Return (X, Y) of the center of cell containing provided text 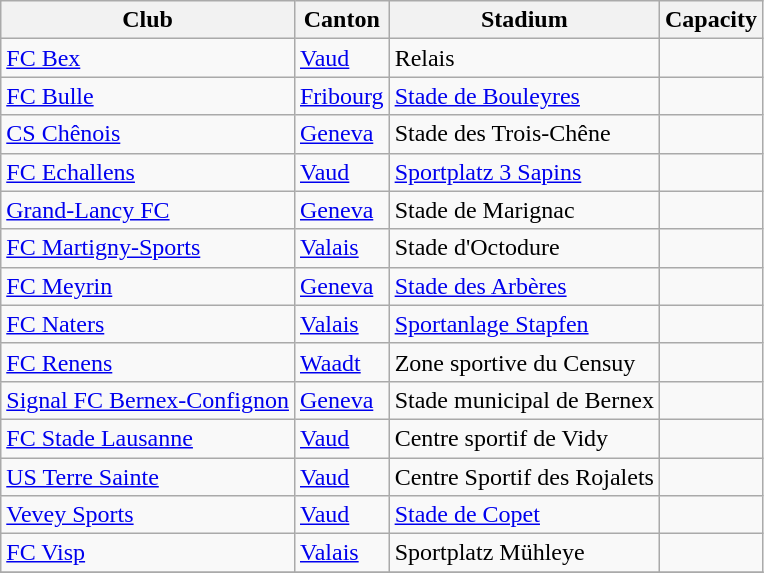
Zone sportive du Censuy (524, 362)
FC Meyrin (148, 286)
Centre Sportif des Rojalets (524, 477)
Club (148, 20)
FC Visp (148, 553)
Canton (342, 20)
Relais (524, 58)
Stade de Copet (524, 515)
Stade de Marignac (524, 210)
Stadium (524, 20)
Stade des Trois-Chêne (524, 134)
FC Renens (148, 362)
Stade municipal de Bernex (524, 400)
Stade d'Octodure (524, 248)
FC Echallens (148, 172)
Capacity (710, 20)
Vevey Sports (148, 515)
FC Bulle (148, 96)
Centre sportif de Vidy (524, 438)
FC Bex (148, 58)
FC Martigny-Sports (148, 248)
CS Chênois (148, 134)
FC Naters (148, 324)
FC Stade Lausanne (148, 438)
Waadt (342, 362)
Signal FC Bernex-Confignon (148, 400)
Sportplatz 3 Sapins (524, 172)
Sportanlage Stapfen (524, 324)
Grand-Lancy FC (148, 210)
Sportplatz Mühleye (524, 553)
Stade de Bouleyres (524, 96)
Stade des Arbères (524, 286)
Fribourg (342, 96)
US Terre Sainte (148, 477)
